Capture the cell that displays the provided text and extract its [x, y] central coordinate. 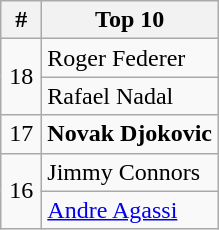
Rafael Nadal [130, 96]
# [22, 20]
Novak Djokovic [130, 134]
16 [22, 191]
Jimmy Connors [130, 172]
Andre Agassi [130, 210]
18 [22, 77]
Top 10 [130, 20]
Roger Federer [130, 58]
17 [22, 134]
